Capture the cell that displays the provided text and extract its (x, y) central coordinate. 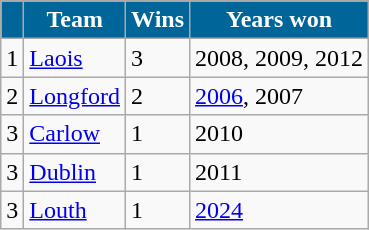
2008, 2009, 2012 (280, 58)
2010 (280, 134)
Years won (280, 20)
2024 (280, 210)
Carlow (75, 134)
Laois (75, 58)
2006, 2007 (280, 96)
Wins (158, 20)
Team (75, 20)
Louth (75, 210)
Dublin (75, 172)
2011 (280, 172)
Longford (75, 96)
